Locate the cell with the specified text and output its [x, y] center coordinate. 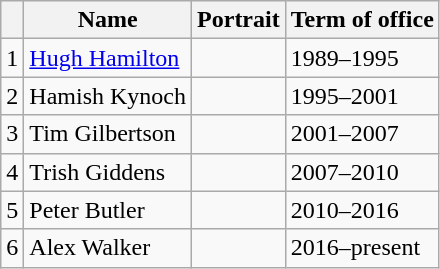
Term of office [362, 20]
1995–2001 [362, 96]
2001–2007 [362, 134]
Tim Gilbertson [108, 134]
Alex Walker [108, 248]
4 [12, 172]
2007–2010 [362, 172]
2010–2016 [362, 210]
Name [108, 20]
2 [12, 96]
Trish Giddens [108, 172]
Portrait [239, 20]
1 [12, 58]
2016–present [362, 248]
Hamish Kynoch [108, 96]
Hugh Hamilton [108, 58]
Peter Butler [108, 210]
1989–1995 [362, 58]
3 [12, 134]
6 [12, 248]
5 [12, 210]
